Return the [X, Y] coordinate for the center point of the cell that contains the specified text.  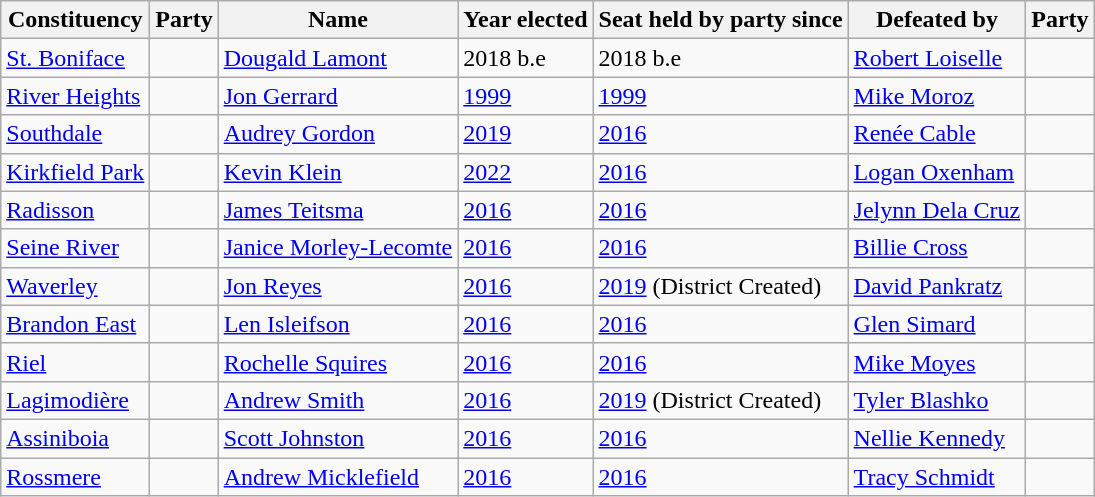
Riel [76, 362]
Rochelle Squires [338, 362]
Year elected [526, 20]
Jelynn Dela Cruz [937, 210]
Dougald Lamont [338, 58]
James Teitsma [338, 210]
2019 [526, 134]
Name [338, 20]
Billie Cross [937, 248]
Tyler Blashko [937, 400]
Jon Reyes [338, 286]
Andrew Micklefield [338, 477]
Defeated by [937, 20]
Seat held by party since [720, 20]
Rossmere [76, 477]
Glen Simard [937, 324]
Robert Loiselle [937, 58]
Lagimodière [76, 400]
Logan Oxenham [937, 172]
Janice Morley-Lecomte [338, 248]
Scott Johnston [338, 438]
Waverley [76, 286]
Mike Moroz [937, 96]
Kirkfield Park [76, 172]
Kevin Klein [338, 172]
Andrew Smith [338, 400]
David Pankratz [937, 286]
Radisson [76, 210]
Renée Cable [937, 134]
Tracy Schmidt [937, 477]
Len Isleifson [338, 324]
Jon Gerrard [338, 96]
River Heights [76, 96]
St. Boniface [76, 58]
Mike Moyes [937, 362]
Assiniboia [76, 438]
Seine River [76, 248]
Constituency [76, 20]
2022 [526, 172]
Nellie Kennedy [937, 438]
Brandon East [76, 324]
Southdale [76, 134]
Audrey Gordon [338, 134]
